Return [x, y] of the center of cell containing provided text 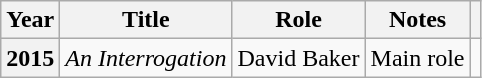
Notes [418, 20]
Main role [418, 58]
David Baker [298, 58]
Year [30, 20]
Title [146, 20]
An Interrogation [146, 58]
Role [298, 20]
2015 [30, 58]
